Search for the cell housing the specified text and yield its [X, Y] center coordinate. 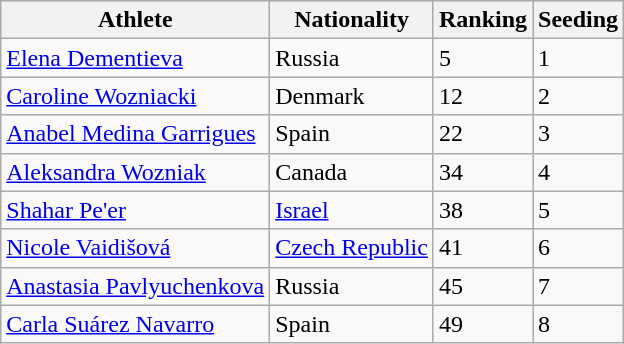
22 [482, 134]
3 [578, 134]
6 [578, 248]
Anabel Medina Garrigues [136, 134]
Elena Dementieva [136, 58]
49 [482, 324]
2 [578, 96]
41 [482, 248]
Czech Republic [352, 248]
Nationality [352, 20]
Anastasia Pavlyuchenkova [136, 286]
34 [482, 172]
Aleksandra Wozniak [136, 172]
Israel [352, 210]
7 [578, 286]
Athlete [136, 20]
8 [578, 324]
12 [482, 96]
Canada [352, 172]
45 [482, 286]
Shahar Pe'er [136, 210]
Caroline Wozniacki [136, 96]
38 [482, 210]
Seeding [578, 20]
Carla Suárez Navarro [136, 324]
Denmark [352, 96]
1 [578, 58]
Nicole Vaidišová [136, 248]
Ranking [482, 20]
4 [578, 172]
